Extract the (x, y) coordinate from the center of the cell holding the provided text.  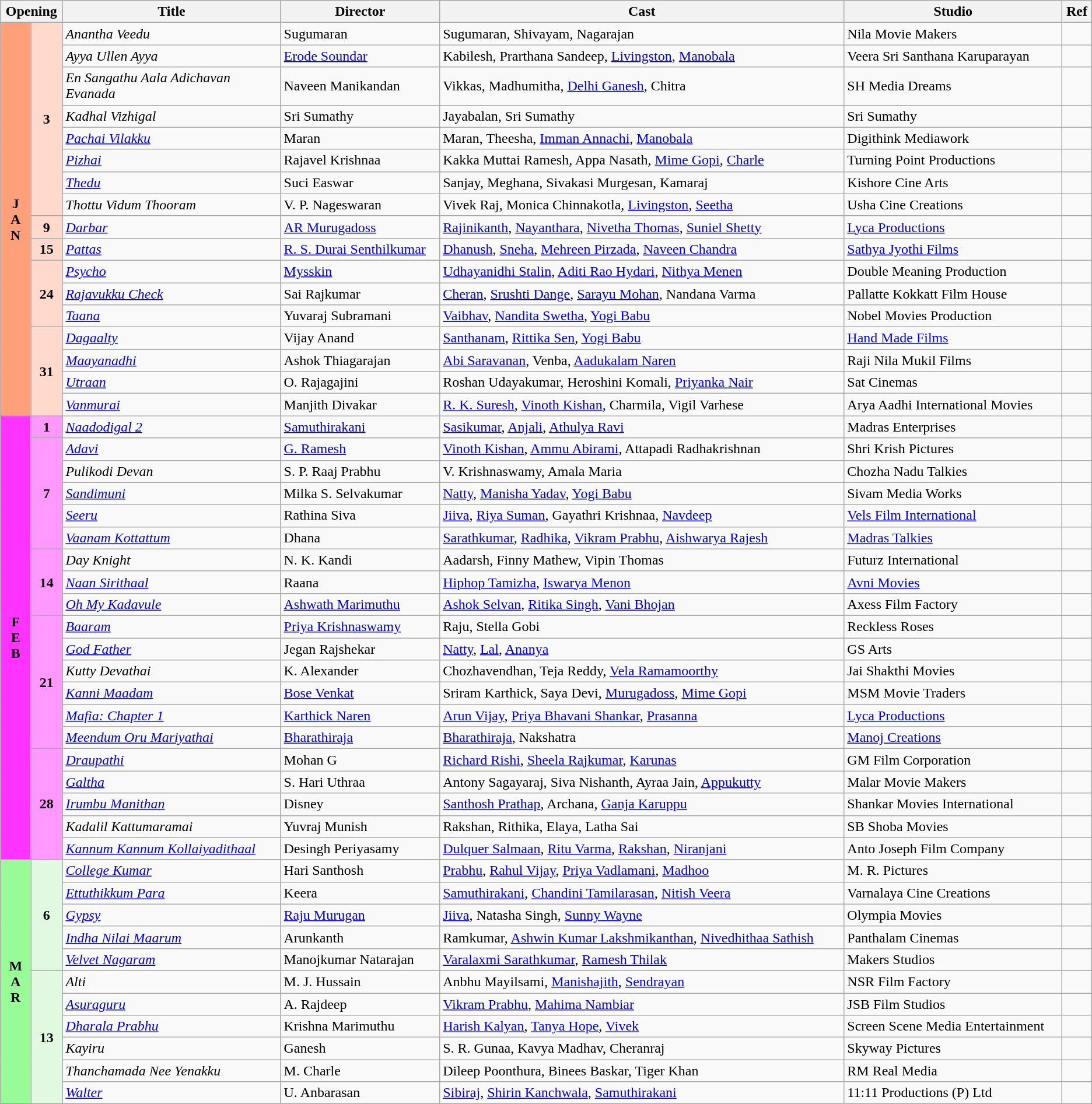
Manjith Divakar (360, 405)
Axess Film Factory (953, 604)
Kadhal Vizhigal (171, 116)
Chozhavendhan, Teja Reddy, Vela Ramamoorthy (642, 671)
Jiiva, Natasha Singh, Sunny Wayne (642, 915)
Erode Soundar (360, 56)
Malar Movie Makers (953, 782)
11:11 Productions (P) Ltd (953, 1093)
Santhanam, Rittika Sen, Yogi Babu (642, 338)
Makers Studios (953, 959)
Ashwath Marimuthu (360, 604)
Kabilesh, Prarthana Sandeep, Livingston, Manobala (642, 56)
Darbar (171, 227)
Psycho (171, 271)
Priya Krishnaswamy (360, 626)
Natty, Manisha Yadav, Yogi Babu (642, 493)
Raana (360, 582)
R. S. Durai Senthilkumar (360, 249)
Sanjay, Meghana, Sivakasi Murgesan, Kamaraj (642, 183)
24 (47, 293)
Ettuthikkum Para (171, 893)
28 (47, 804)
Panthalam Cinemas (953, 937)
Mysskin (360, 271)
Arya Aadhi International Movies (953, 405)
Rakshan, Rithika, Elaya, Latha Sai (642, 826)
Arunkanth (360, 937)
Varalaxmi Sarathkumar, Ramesh Thilak (642, 959)
Naveen Manikandan (360, 86)
Utraan (171, 383)
Seeru (171, 516)
Mohan G (360, 760)
Hand Made Films (953, 338)
Dharala Prabhu (171, 1026)
Digithink Mediawork (953, 138)
Vikkas, Madhumitha, Delhi Ganesh, Chitra (642, 86)
Pachai Vilakku (171, 138)
14 (47, 582)
NSR Film Factory (953, 982)
RM Real Media (953, 1071)
Meendum Oru Mariyathai (171, 738)
6 (47, 915)
Screen Scene Media Entertainment (953, 1026)
Vaanam Kottattum (171, 538)
Vikram Prabhu, Mahima Nambiar (642, 1004)
Cast (642, 12)
Sandimuni (171, 493)
Kakka Muttai Ramesh, Appa Nasath, Mime Gopi, Charle (642, 160)
Usha Cine Creations (953, 205)
Natty, Lal, Ananya (642, 649)
Rathina Siva (360, 516)
K. Alexander (360, 671)
V. P. Nageswaran (360, 205)
Vinoth Kishan, Ammu Abirami, Attapadi Radhakrishnan (642, 449)
Opening (32, 12)
Sai Rajkumar (360, 293)
N. K. Kandi (360, 560)
SB Shoba Movies (953, 826)
S. P. Raaj Prabhu (360, 471)
Rajavel Krishnaa (360, 160)
Double Meaning Production (953, 271)
Pulikodi Devan (171, 471)
Shankar Movies International (953, 804)
Irumbu Manithan (171, 804)
Raju, Stella Gobi (642, 626)
Futurz International (953, 560)
Dileep Poonthura, Binees Baskar, Tiger Khan (642, 1071)
Sivam Media Works (953, 493)
Ref (1077, 12)
Dagaalty (171, 338)
Naan Sirithaal (171, 582)
Dhana (360, 538)
Mafia: Chapter 1 (171, 716)
Raji Nila Mukil Films (953, 360)
Naadodigal 2 (171, 427)
Arun Vijay, Priya Bhavani Shankar, Prasanna (642, 716)
MSM Movie Traders (953, 693)
Pattas (171, 249)
En Sangathu Aala Adichavan Evanada (171, 86)
Nila Movie Makers (953, 34)
Samuthirakani, Chandini Tamilarasan, Nitish Veera (642, 893)
Baaram (171, 626)
Manojkumar Natarajan (360, 959)
Vijay Anand (360, 338)
Kayiru (171, 1049)
Jegan Rajshekar (360, 649)
Day Knight (171, 560)
AR Murugadoss (360, 227)
Raju Murugan (360, 915)
Pizhai (171, 160)
A. Rajdeep (360, 1004)
Hiphop Tamizha, Iswarya Menon (642, 582)
Krishna Marimuthu (360, 1026)
Ayya Ullen Ayya (171, 56)
Kutty Devathai (171, 671)
FEB (16, 638)
Anto Joseph Film Company (953, 849)
Antony Sagayaraj, Siva Nishanth, Ayraa Jain, Appukutty (642, 782)
Oh My Kadavule (171, 604)
JAN (16, 219)
1 (47, 427)
Thanchamada Nee Yenakku (171, 1071)
Sugumaran, Shivayam, Nagarajan (642, 34)
Jai Shakthi Movies (953, 671)
GS Arts (953, 649)
R. K. Suresh, Vinoth Kishan, Charmila, Vigil Varhese (642, 405)
Draupathi (171, 760)
Pallatte Kokkatt Film House (953, 293)
M. Charle (360, 1071)
Abi Saravanan, Venba, Aadukalam Naren (642, 360)
Ashok Thiagarajan (360, 360)
M. J. Hussain (360, 982)
Adavi (171, 449)
Santhosh Prathap, Archana, Ganja Karuppu (642, 804)
Sat Cinemas (953, 383)
Varnalaya Cine Creations (953, 893)
Kadalil Kattumaramai (171, 826)
31 (47, 371)
Walter (171, 1093)
Disney (360, 804)
Vels Film International (953, 516)
Bose Venkat (360, 693)
Maran (360, 138)
Harish Kalyan, Tanya Hope, Vivek (642, 1026)
Sathya Jyothi Films (953, 249)
Keera (360, 893)
Prabhu, Rahul Vijay, Priya Vadlamani, Madhoo (642, 871)
Turning Point Productions (953, 160)
Velvet Nagaram (171, 959)
3 (47, 120)
Vanmurai (171, 405)
Anantha Veedu (171, 34)
Yuvaraj Subramani (360, 316)
Cheran, Srushti Dange, Sarayu Mohan, Nandana Varma (642, 293)
Bharathiraja, Nakshatra (642, 738)
Thottu Vidum Thooram (171, 205)
S. R. Gunaa, Kavya Madhav, Cheranraj (642, 1049)
Kanni Maadam (171, 693)
Maayanadhi (171, 360)
21 (47, 682)
M. R. Pictures (953, 871)
Karthick Naren (360, 716)
Gypsy (171, 915)
Skyway Pictures (953, 1049)
JSB Film Studios (953, 1004)
Kishore Cine Arts (953, 183)
Galtha (171, 782)
Thedu (171, 183)
Bharathiraja (360, 738)
Vaibhav, Nandita Swetha, Yogi Babu (642, 316)
Sasikumar, Anjali, Athulya Ravi (642, 427)
Madras Talkies (953, 538)
Indha Nilai Maarum (171, 937)
V. Krishnaswamy, Amala Maria (642, 471)
O. Rajagajini (360, 383)
Yuvraj Munish (360, 826)
Studio (953, 12)
MAR (16, 982)
Olympia Movies (953, 915)
Chozha Nadu Talkies (953, 471)
Alti (171, 982)
GM Film Corporation (953, 760)
Taana (171, 316)
S. Hari Uthraa (360, 782)
Shri Krish Pictures (953, 449)
Sriram Karthick, Saya Devi, Murugadoss, Mime Gopi (642, 693)
Maran, Theesha, Imman Annachi, Manobala (642, 138)
Jiiva, Riya Suman, Gayathri Krishnaa, Navdeep (642, 516)
College Kumar (171, 871)
13 (47, 1037)
Sugumaran (360, 34)
Rajavukku Check (171, 293)
G. Ramesh (360, 449)
Hari Santhosh (360, 871)
7 (47, 493)
Jayabalan, Sri Sumathy (642, 116)
9 (47, 227)
God Father (171, 649)
Ganesh (360, 1049)
Anbhu Mayilsami, Manishajith, Sendrayan (642, 982)
Director (360, 12)
Sibiraj, Shirin Kanchwala, Samuthirakani (642, 1093)
Aadarsh, Finny Mathew, Vipin Thomas (642, 560)
15 (47, 249)
Nobel Movies Production (953, 316)
Desingh Periyasamy (360, 849)
Reckless Roses (953, 626)
Ashok Selvan, Ritika Singh, Vani Bhojan (642, 604)
Suci Easwar (360, 183)
U. Anbarasan (360, 1093)
Samuthirakani (360, 427)
Veera Sri Santhana Karuparayan (953, 56)
Roshan Udayakumar, Heroshini Komali, Priyanka Nair (642, 383)
Avni Movies (953, 582)
Milka S. Selvakumar (360, 493)
Richard Rishi, Sheela Rajkumar, Karunas (642, 760)
Title (171, 12)
Ramkumar, Ashwin Kumar Lakshmikanthan, Nivedhithaa Sathish (642, 937)
Madras Enterprises (953, 427)
SH Media Dreams (953, 86)
Kannum Kannum Kollaiyadithaal (171, 849)
Dhanush, Sneha, Mehreen Pirzada, Naveen Chandra (642, 249)
Rajinikanth, Nayanthara, Nivetha Thomas, Suniel Shetty (642, 227)
Udhayanidhi Stalin, Aditi Rao Hydari, Nithya Menen (642, 271)
Asuraguru (171, 1004)
Sarathkumar, Radhika, Vikram Prabhu, Aishwarya Rajesh (642, 538)
Manoj Creations (953, 738)
Dulquer Salmaan, Ritu Varma, Rakshan, Niranjani (642, 849)
Vivek Raj, Monica Chinnakotla, Livingston, Seetha (642, 205)
